Return [X, Y] of the center of cell containing provided text 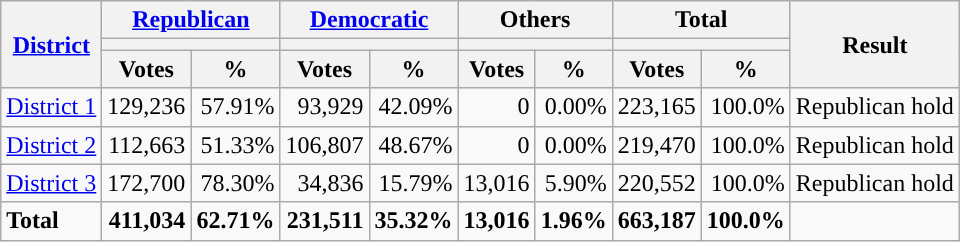
Others [535, 20]
112,663 [146, 145]
District [52, 44]
93,929 [324, 107]
219,470 [656, 145]
42.09% [414, 107]
34,836 [324, 183]
15.79% [414, 183]
Republican [191, 20]
District 1 [52, 107]
35.32% [414, 221]
223,165 [656, 107]
172,700 [146, 183]
Result [874, 44]
Democratic [369, 20]
663,187 [656, 221]
57.91% [236, 107]
78.30% [236, 183]
51.33% [236, 145]
129,236 [146, 107]
106,807 [324, 145]
48.67% [414, 145]
1.96% [574, 221]
District 3 [52, 183]
220,552 [656, 183]
411,034 [146, 221]
231,511 [324, 221]
62.71% [236, 221]
5.90% [574, 183]
District 2 [52, 145]
